Output the [X, Y] coordinate of the center of the cell containing the given text.  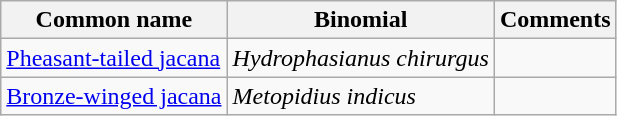
Binomial [360, 20]
Common name [114, 20]
Hydrophasianus chirurgus [360, 58]
Comments [555, 20]
Pheasant-tailed jacana [114, 58]
Bronze-winged jacana [114, 96]
Metopidius indicus [360, 96]
